For the text-containing cell, return its midpoint in (X, Y) coordinate format. 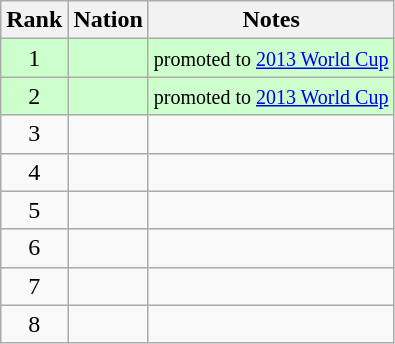
8 (34, 324)
7 (34, 286)
Rank (34, 20)
5 (34, 210)
4 (34, 172)
1 (34, 58)
6 (34, 248)
Notes (271, 20)
Nation (108, 20)
3 (34, 134)
2 (34, 96)
